From the cell containing the given text, extract its center point as (X, Y) coordinate. 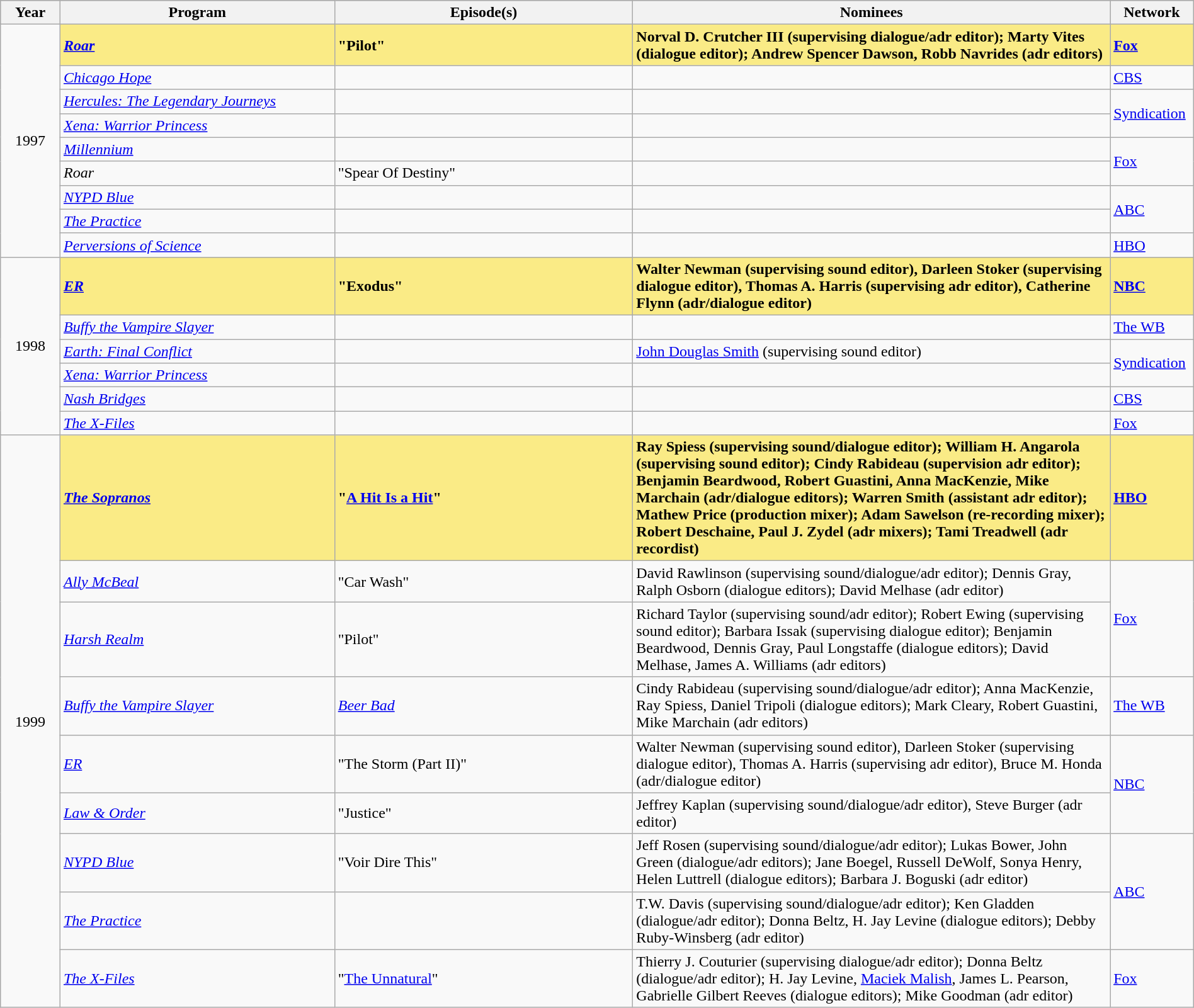
Perversions of Science (197, 245)
"Exodus" (484, 286)
1998 (30, 346)
Year (30, 13)
John Douglas Smith (supervising sound editor) (872, 351)
"Voir Dire This" (484, 863)
Chicago Hope (197, 77)
The Sopranos (197, 498)
Nash Bridges (197, 399)
Law & Order (197, 813)
David Rawlinson (supervising sound/dialogue/adr editor); Dennis Gray, Ralph Osborn (dialogue editors); David Melhase (adr editor) (872, 582)
"The Unnatural" (484, 978)
"Justice" (484, 813)
Network (1152, 13)
Earth: Final Conflict (197, 351)
Jeffrey Kaplan (supervising sound/dialogue/adr editor), Steve Burger (adr editor) (872, 813)
"Car Wash" (484, 582)
Hercules: The Legendary Journeys (197, 101)
Millennium (197, 149)
1999 (30, 722)
Ally McBeal (197, 582)
"A Hit Is a Hit" (484, 498)
Norval D. Crutcher III (supervising dialogue/adr editor); Marty Vites (dialogue editor); Andrew Spencer Dawson, Robb Navrides (adr editors) (872, 45)
Nominees (872, 13)
Harsh Realm (197, 640)
Beer Bad (484, 706)
Program (197, 13)
"The Storm (Part II)" (484, 764)
"Spear Of Destiny" (484, 173)
1997 (30, 141)
Episode(s) (484, 13)
